From the cell containing the given text, extract its center point as [X, Y] coordinate. 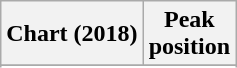
Chart (2018) [72, 34]
Peakposition [189, 34]
